Capture the cell that displays the provided text and extract its [X, Y] central coordinate. 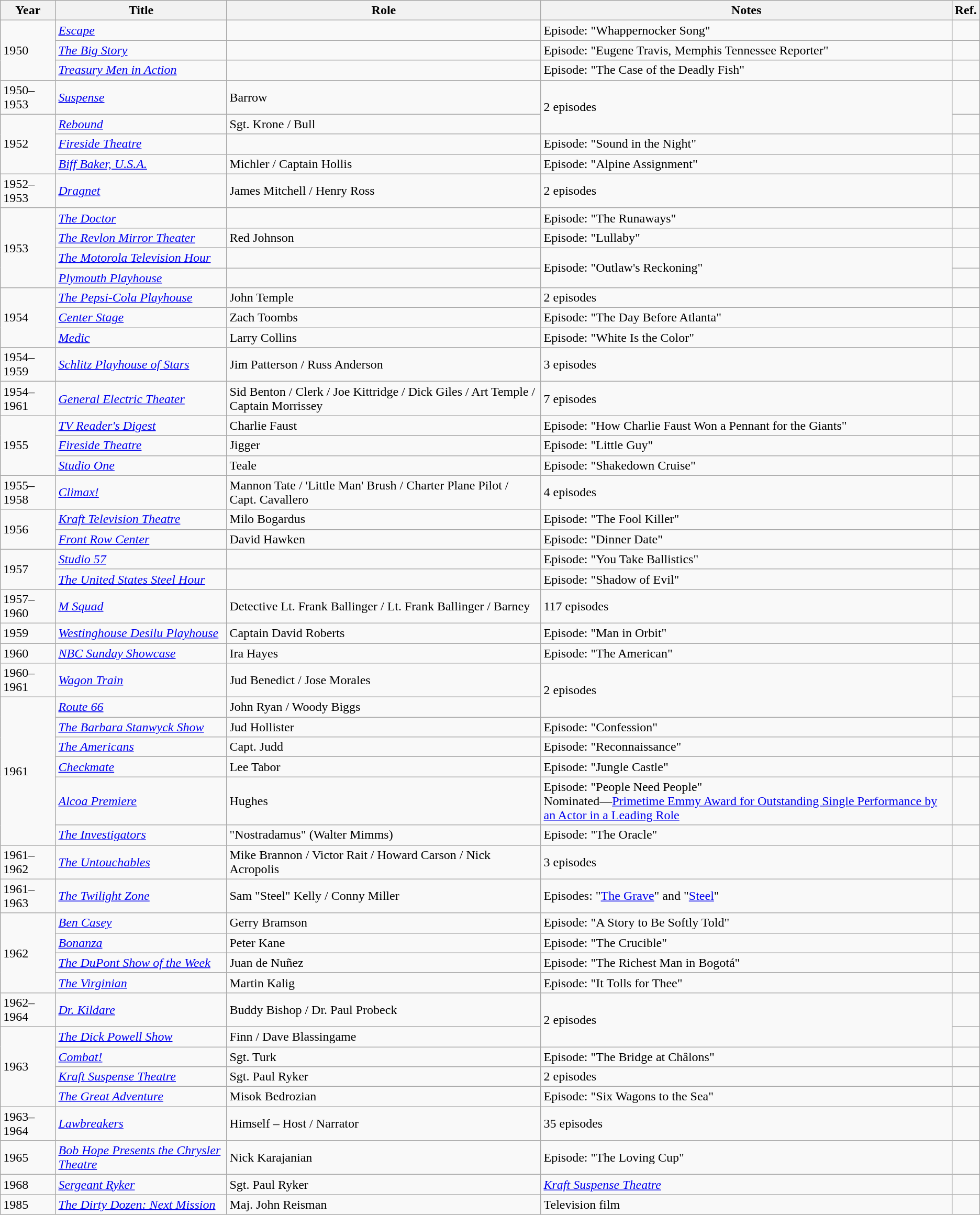
Jim Patterson / Russ Anderson [384, 364]
1950–1953 [28, 97]
35 episodes [747, 1123]
Lee Tabor [384, 767]
Episode: "Whappernocker Song" [747, 30]
The Americans [141, 747]
Rebound [141, 124]
Kraft Television Theatre [141, 519]
The Barbara Stanwyck Show [141, 727]
Wagon Train [141, 681]
The Motorola Television Hour [141, 258]
Episode: "White Is the Color" [747, 338]
1962 [28, 953]
Barrow [384, 97]
1953 [28, 248]
Episode: "Jungle Castle" [747, 767]
Episode: "Dinner Date" [747, 539]
Escape [141, 30]
TV Reader's Digest [141, 426]
Role [384, 10]
Episode: "The Day Before Atlanta" [747, 318]
Climax! [141, 492]
Maj. John Reisman [384, 1205]
1960 [28, 653]
The United States Steel Hour [141, 579]
Westinghouse Desilu Playhouse [141, 633]
Episode: "The Bridge at Châlons" [747, 1057]
The Dirty Dozen: Next Mission [141, 1205]
Misok Bedrozian [384, 1097]
Bonanza [141, 943]
Gerry Bramson [384, 923]
The Investigators [141, 835]
Episode: "Lullaby" [747, 238]
Route 66 [141, 707]
The Untouchables [141, 862]
Charlie Faust [384, 426]
Captain David Roberts [384, 633]
NBC Sunday Showcase [141, 653]
Studio 57 [141, 559]
Year [28, 10]
Schlitz Playhouse of Stars [141, 364]
Nick Karajanian [384, 1158]
Buddy Bishop / Dr. Paul Probeck [384, 1009]
Episode: "Eugene Travis, Memphis Tennessee Reporter" [747, 50]
Sam "Steel" Kelly / Conny Miller [384, 896]
Episode: "Outlaw's Reckoning" [747, 267]
Episode: "The Crucible" [747, 943]
Notes [747, 10]
Episode: "The Richest Man in Bogotá" [747, 963]
1962–1964 [28, 1009]
Episode: "A Story to Be Softly Told" [747, 923]
Ben Casey [141, 923]
1961–1963 [28, 896]
Finn / Dave Blassingame [384, 1036]
"Nostradamus" (Walter Mimms) [384, 835]
Title [141, 10]
The DuPont Show of the Week [141, 963]
The Doctor [141, 218]
Teale [384, 465]
Bob Hope Presents the Chrysler Theatre [141, 1158]
Ira Hayes [384, 653]
117 episodes [747, 606]
Sergeant Ryker [141, 1185]
Capt. Judd [384, 747]
Episode: "Man in Orbit" [747, 633]
Episode: "People Need People"Nominated—Primetime Emmy Award for Outstanding Single Performance by an Actor in a Leading Role [747, 801]
Sgt. Krone / Bull [384, 124]
Biff Baker, U.S.A. [141, 164]
Larry Collins [384, 338]
Plymouth Playhouse [141, 278]
1954 [28, 318]
Episodes: "The Grave" and "Steel" [747, 896]
Jigger [384, 445]
John Ryan / Woody Biggs [384, 707]
Peter Kane [384, 943]
Michler / Captain Hollis [384, 164]
The Revlon Mirror Theater [141, 238]
John Temple [384, 298]
Dr. Kildare [141, 1009]
Front Row Center [141, 539]
Episode: "It Tolls for Thee" [747, 983]
Episode: "How Charlie Faust Won a Pennant for the Giants" [747, 426]
Episode: "The Oracle" [747, 835]
The Virginian [141, 983]
Episode: "Shadow of Evil" [747, 579]
1985 [28, 1205]
1954–1959 [28, 364]
Medic [141, 338]
1957–1960 [28, 606]
Lawbreakers [141, 1123]
Mike Brannon / Victor Rait / Howard Carson / Nick Acropolis [384, 862]
Sid Benton / Clerk / Joe Kittridge / Dick Giles / Art Temple / Captain Morrissey [384, 399]
1957 [28, 569]
Combat! [141, 1057]
1963–1964 [28, 1123]
The Pepsi-Cola Playhouse [141, 298]
Episode: "Alpine Assignment" [747, 164]
Episode: "The Runaways" [747, 218]
Ref. [965, 10]
Episode: "Sound in the Night" [747, 144]
Suspense [141, 97]
Juan de Nuñez [384, 963]
Jud Hollister [384, 727]
1961 [28, 771]
1955 [28, 445]
Studio One [141, 465]
1955–1958 [28, 492]
Zach Toombs [384, 318]
1952 [28, 144]
Episode: "You Take Ballistics" [747, 559]
Himself – Host / Narrator [384, 1123]
Treasury Men in Action [141, 70]
The Big Story [141, 50]
Episode: "Confession" [747, 727]
1961–1962 [28, 862]
Center Stage [141, 318]
1968 [28, 1185]
M Squad [141, 606]
James Mitchell / Henry Ross [384, 191]
Episode: "Shakedown Cruise" [747, 465]
David Hawken [384, 539]
1954–1961 [28, 399]
Mannon Tate / 'Little Man' Brush / Charter Plane Pilot / Capt. Cavallero [384, 492]
General Electric Theater [141, 399]
Checkmate [141, 767]
1965 [28, 1158]
Episode: "The Case of the Deadly Fish" [747, 70]
Episode: "The American" [747, 653]
Episode: "Little Guy" [747, 445]
Red Johnson [384, 238]
Episode: "The Loving Cup" [747, 1158]
Sgt. Turk [384, 1057]
Detective Lt. Frank Ballinger / Lt. Frank Ballinger / Barney [384, 606]
The Dick Powell Show [141, 1036]
1952–1953 [28, 191]
7 episodes [747, 399]
Episode: "Six Wagons to the Sea" [747, 1097]
1956 [28, 529]
4 episodes [747, 492]
Hughes [384, 801]
The Twilight Zone [141, 896]
Episode: "Reconnaissance" [747, 747]
The Great Adventure [141, 1097]
Dragnet [141, 191]
1950 [28, 50]
1963 [28, 1066]
Martin Kalig [384, 983]
1959 [28, 633]
Episode: "The Fool Killer" [747, 519]
1960–1961 [28, 681]
Television film [747, 1205]
Jud Benedict / Jose Morales [384, 681]
Alcoa Premiere [141, 801]
Milo Bogardus [384, 519]
